Return the (x, y) coordinate for the center point of the cell that contains the specified text.  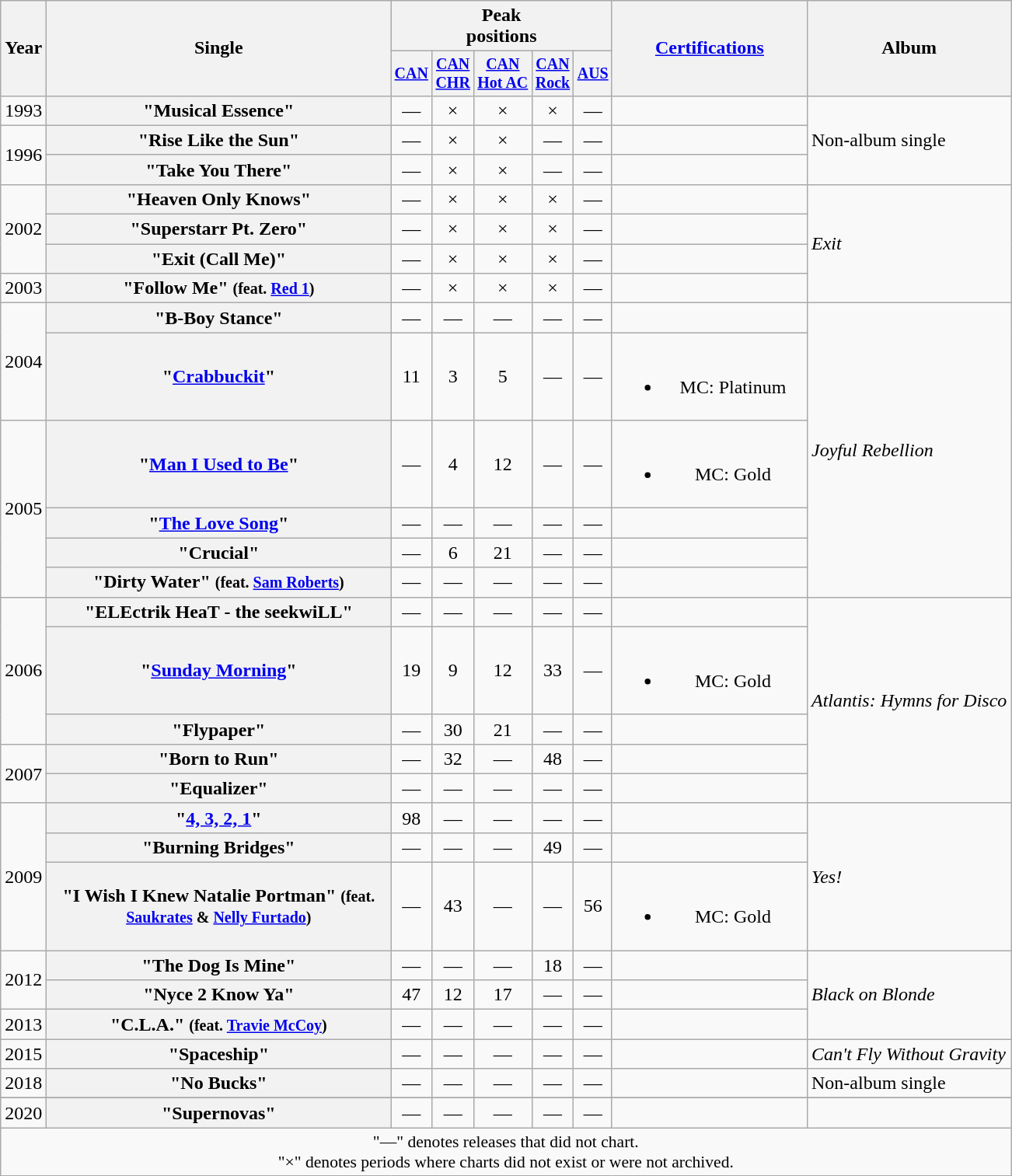
98 (412, 818)
"Burning Bridges" (219, 847)
Can't Fly Without Gravity (909, 1054)
Year (23, 48)
"No Bucks" (219, 1084)
"Flypaper" (219, 729)
2007 (23, 773)
11 (412, 376)
"Supernovas" (219, 1113)
"4, 3, 2, 1" (219, 818)
"Man I Used to Be" (219, 465)
2015 (23, 1054)
2002 (23, 229)
2009 (23, 877)
"Exit (Call Me)" (219, 259)
"Sunday Morning" (219, 670)
2012 (23, 980)
CAN (412, 73)
2006 (23, 670)
43 (453, 906)
49 (553, 847)
48 (553, 759)
"Nyce 2 Know Ya" (219, 995)
"Superstarr Pt. Zero" (219, 229)
32 (453, 759)
CANHot AC (503, 73)
33 (553, 670)
AUS (592, 73)
Album (909, 48)
2013 (23, 1024)
"Born to Run" (219, 759)
"Rise Like the Sun" (219, 140)
3 (453, 376)
"The Dog Is Mine" (219, 965)
5 (503, 376)
2005 (23, 508)
Yes! (909, 877)
CANCHR (453, 73)
"C.L.A." (feat. Travie McCoy) (219, 1024)
18 (553, 965)
19 (412, 670)
"I Wish I Knew Natalie Portman" (feat. Saukrates & Nelly Furtado) (219, 906)
"ELEctrik HeaT - the seekwiLL" (219, 612)
"Take You There" (219, 169)
2018 (23, 1084)
"Crabbuckit" (219, 376)
Certifications (709, 48)
1996 (23, 155)
9 (453, 670)
4 (453, 465)
"The Love Song" (219, 523)
17 (503, 995)
"Spaceship" (219, 1054)
2020 (23, 1113)
30 (453, 729)
56 (592, 906)
"Dirty Water" (feat. Sam Roberts) (219, 582)
Exit (909, 243)
"Crucial" (219, 553)
"Heaven Only Knows" (219, 199)
"—" denotes releases that did not chart."×" denotes periods where charts did not exist or were not archived. (506, 1152)
CANRock (553, 73)
"B-Boy Stance" (219, 318)
Single (219, 48)
"Musical Essence" (219, 110)
Atlantis: Hymns for Disco (909, 700)
6 (453, 553)
2004 (23, 362)
Peakpositions (502, 26)
Joyful Rebellion (909, 450)
1993 (23, 110)
MC: Platinum (709, 376)
2003 (23, 288)
"Equalizer" (219, 788)
Black on Blonde (909, 995)
47 (412, 995)
"Follow Me" (feat. Red 1) (219, 288)
